Search for the cell housing the specified text and yield its (X, Y) center coordinate. 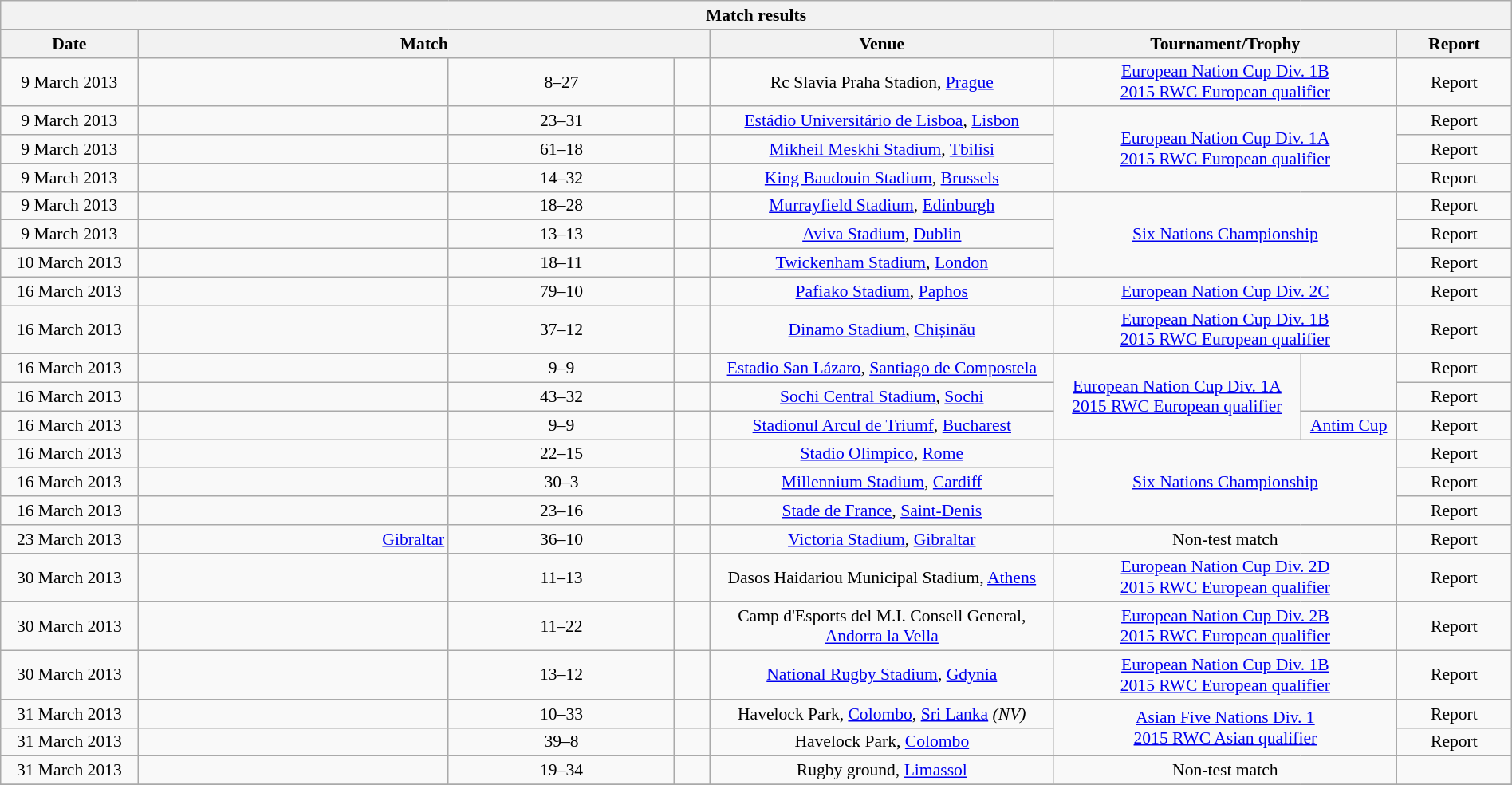
14–32 (561, 178)
King Baudouin Stadium, Brussels (882, 178)
8–27 (561, 81)
Aviva Stadium, Dublin (882, 235)
13–12 (561, 675)
Estadio San Lázaro, Santiago de Compostela (882, 369)
23–16 (561, 511)
Mikheil Meskhi Stadium, Tbilisi (882, 149)
Stade de France, Saint-Denis (882, 511)
Dasos Haidariou Municipal Stadium, Athens (882, 578)
Stadio Olimpico, Rome (882, 454)
European Nation Cup Div. 2C (1225, 291)
Antim Cup (1349, 425)
Havelock Park, Colombo, Sri Lanka (NV) (882, 714)
Camp d'Esports del M.I. Consell General, Andorra la Vella (882, 627)
Millennium Stadium, Cardiff (882, 483)
22–15 (561, 454)
Gibraltar (293, 539)
Match results (756, 15)
Dinamo Stadium, Chișinău (882, 330)
Pafiako Stadium, Paphos (882, 291)
Match (424, 44)
European Nation Cup Div. 2B2015 RWC European qualifier (1225, 627)
19–34 (561, 771)
61–18 (561, 149)
Rugby ground, Limassol (882, 771)
23–31 (561, 121)
Estádio Universitário de Lisboa, Lisbon (882, 121)
37–12 (561, 330)
10 March 2013 (69, 263)
Venue (882, 44)
Tournament/Trophy (1225, 44)
Asian Five Nations Div. 12015 RWC Asian qualifier (1225, 728)
10–33 (561, 714)
Havelock Park, Colombo (882, 742)
18–11 (561, 263)
13–13 (561, 235)
79–10 (561, 291)
European Nation Cup Div. 2D2015 RWC European qualifier (1225, 578)
Date (69, 44)
36–10 (561, 539)
Victoria Stadium, Gibraltar (882, 539)
Sochi Central Stadium, Sochi (882, 397)
18–28 (561, 206)
Rc Slavia Praha Stadion, Prague (882, 81)
11–13 (561, 578)
39–8 (561, 742)
11–22 (561, 627)
43–32 (561, 397)
National Rugby Stadium, Gdynia (882, 675)
23 March 2013 (69, 539)
Stadionul Arcul de Triumf, Bucharest (882, 425)
Murrayfield Stadium, Edinburgh (882, 206)
30–3 (561, 483)
Twickenham Stadium, London (882, 263)
